Determine the (X, Y) coordinate at the center of the cell enclosing the given text.  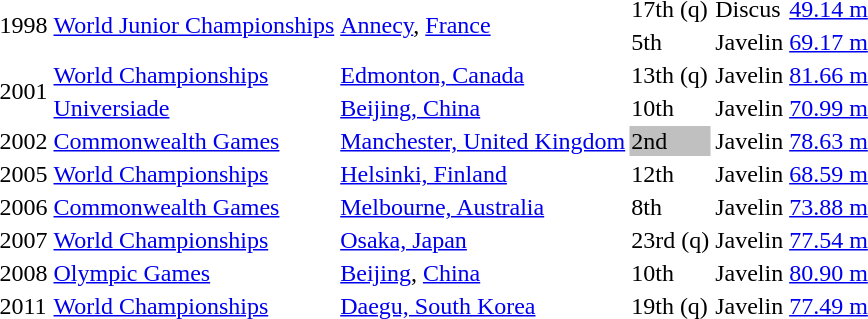
12th (670, 174)
Edmonton, Canada (483, 75)
23rd (q) (670, 240)
Osaka, Japan (483, 240)
2nd (670, 141)
Manchester, United Kingdom (483, 141)
8th (670, 207)
5th (670, 42)
Universiade (194, 108)
Olympic Games (194, 273)
13th (q) (670, 75)
Helsinki, Finland (483, 174)
Melbourne, Australia (483, 207)
